Capture the cell that displays the provided text and extract its [X, Y] central coordinate. 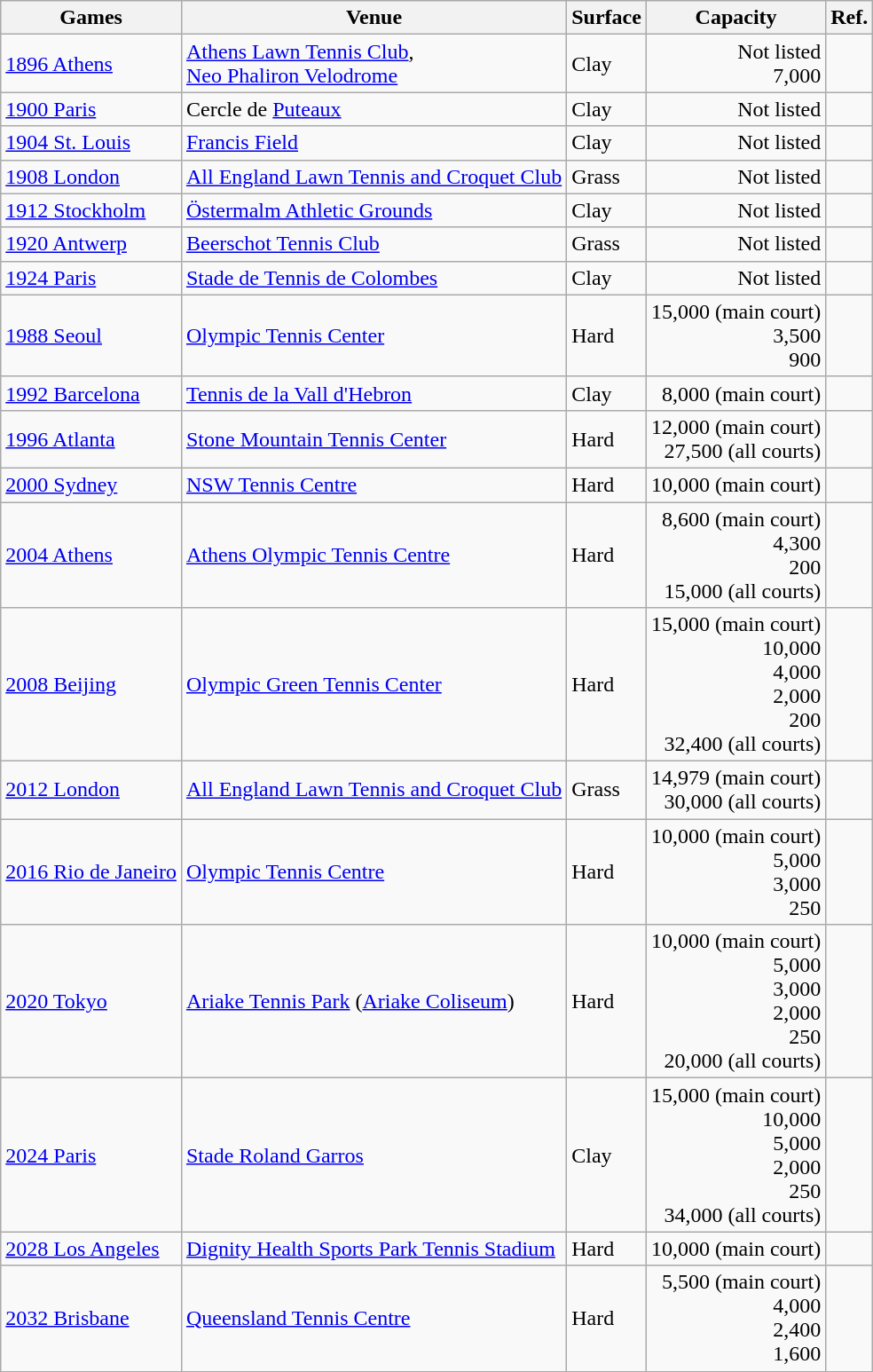
14,979 (main court)30,000 (all courts) [735, 790]
1908 London [91, 177]
1924 Paris [91, 278]
Stone Mountain Tennis Center [374, 438]
15,000 (main court)3,500900 [735, 335]
Olympic Tennis Center [374, 335]
1900 Paris [91, 109]
Athens Lawn Tennis Club,Neo Phaliron Velodrome [374, 64]
5,500 (main court)4,0002,4001,600 [735, 1319]
Tennis de la Vall d'Hebron [374, 393]
Stade de Tennis de Colombes [374, 278]
Queensland Tennis Centre [374, 1319]
15,000 (main court)10,0005,0002,00025034,000 (all courts) [735, 1155]
Östermalm Athletic Grounds [374, 210]
Athens Olympic Tennis Centre [374, 556]
1896 Athens [91, 64]
10,000 (main court)5,0003,0002,00025020,000 (all courts) [735, 1001]
2024 Paris [91, 1155]
1920 Antwerp [91, 244]
8,600 (main court)4,30020015,000 (all courts) [735, 556]
2016 Rio de Janeiro [91, 871]
1988 Seoul [91, 335]
1912 Stockholm [91, 210]
Beerschot Tennis Club [374, 244]
2028 Los Angeles [91, 1249]
Stade Roland Garros [374, 1155]
Dignity Health Sports Park Tennis Stadium [374, 1249]
Surface [607, 18]
Cercle de Puteaux [374, 109]
2012 London [91, 790]
2004 Athens [91, 556]
NSW Tennis Centre [374, 485]
2008 Beijing [91, 685]
Ref. [850, 18]
2032 Brisbane [91, 1319]
8,000 (main court) [735, 393]
Olympic Green Tennis Center [374, 685]
Venue [374, 18]
1992 Barcelona [91, 393]
Ariake Tennis Park (Ariake Coliseum) [374, 1001]
Francis Field [374, 143]
10,000 (main court)5,0003,000250 [735, 871]
2020 Tokyo [91, 1001]
2000 Sydney [91, 485]
12,000 (main court)27,500 (all courts) [735, 438]
1904 St. Louis [91, 143]
15,000 (main court)10,0004,0002,00020032,400 (all courts) [735, 685]
Olympic Tennis Centre [374, 871]
Capacity [735, 18]
Not listed7,000 [735, 64]
Games [91, 18]
1996 Atlanta [91, 438]
